Return the (x, y) coordinate for the center point of the cell that contains the specified text.  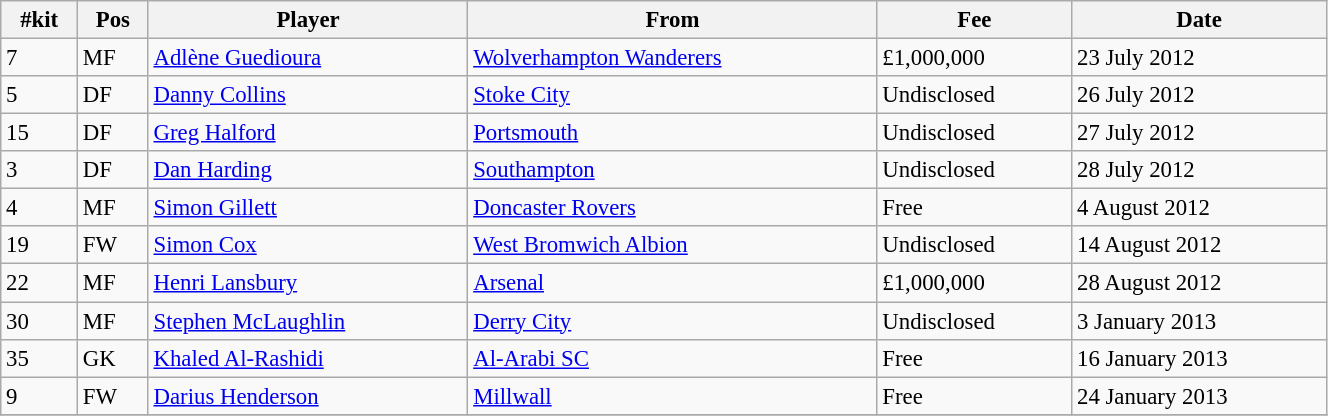
Millwall (672, 396)
24 January 2013 (1200, 396)
GK (114, 358)
28 July 2012 (1200, 170)
14 August 2012 (1200, 245)
35 (40, 358)
7 (40, 58)
Greg Halford (308, 133)
West Bromwich Albion (672, 245)
30 (40, 321)
#kit (40, 20)
Fee (974, 20)
3 January 2013 (1200, 321)
Stoke City (672, 95)
Wolverhampton Wanderers (672, 58)
19 (40, 245)
Dan Harding (308, 170)
Al-Arabi SC (672, 358)
Simon Cox (308, 245)
28 August 2012 (1200, 283)
4 August 2012 (1200, 208)
5 (40, 95)
Doncaster Rovers (672, 208)
Portsmouth (672, 133)
Khaled Al-Rashidi (308, 358)
Darius Henderson (308, 396)
9 (40, 396)
From (672, 20)
Derry City (672, 321)
27 July 2012 (1200, 133)
Adlène Guedioura (308, 58)
3 (40, 170)
Southampton (672, 170)
Player (308, 20)
Simon Gillett (308, 208)
15 (40, 133)
22 (40, 283)
23 July 2012 (1200, 58)
Henri Lansbury (308, 283)
Stephen McLaughlin (308, 321)
26 July 2012 (1200, 95)
Danny Collins (308, 95)
Arsenal (672, 283)
Pos (114, 20)
16 January 2013 (1200, 358)
Date (1200, 20)
4 (40, 208)
